Pinpoint the cell where the given text exists, returning its (X, Y) midpoint coordinate. 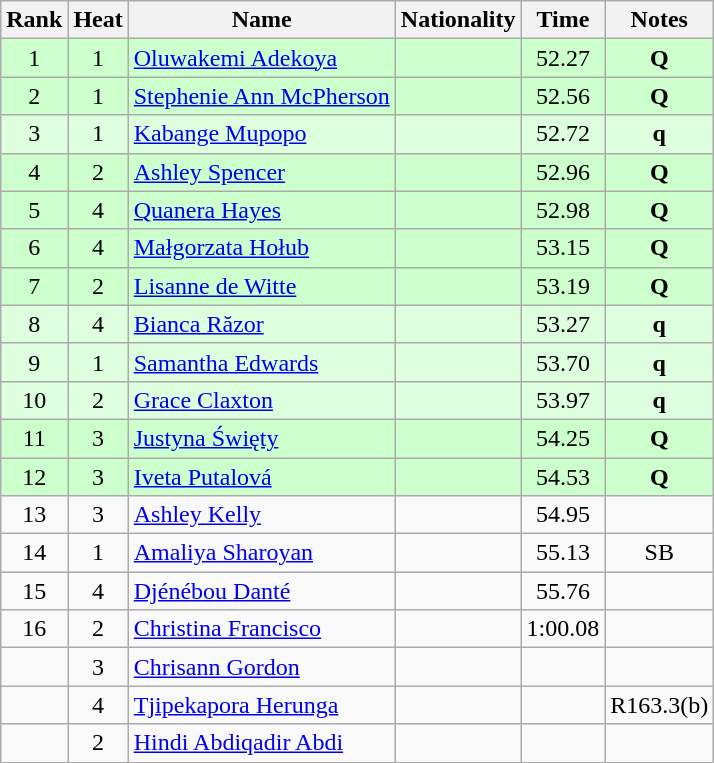
Ashley Kelly (262, 515)
5 (34, 210)
Nationality (458, 20)
Heat (98, 20)
Kabange Mupopo (262, 134)
1:00.08 (563, 629)
52.98 (563, 210)
Samantha Edwards (262, 362)
Grace Claxton (262, 400)
10 (34, 400)
Ashley Spencer (262, 172)
Tjipekapora Herunga (262, 705)
16 (34, 629)
13 (34, 515)
Hindi Abdiqadir Abdi (262, 743)
Chrisann Gordon (262, 667)
9 (34, 362)
12 (34, 477)
R163.3(b) (660, 705)
11 (34, 438)
Amaliya Sharoyan (262, 553)
55.13 (563, 553)
Christina Francisco (262, 629)
7 (34, 286)
Iveta Putalová (262, 477)
15 (34, 591)
SB (660, 553)
54.25 (563, 438)
Name (262, 20)
52.96 (563, 172)
52.72 (563, 134)
52.56 (563, 96)
6 (34, 248)
Djénébou Danté (262, 591)
Małgorzata Hołub (262, 248)
Stephenie Ann McPherson (262, 96)
55.76 (563, 591)
53.19 (563, 286)
Notes (660, 20)
54.95 (563, 515)
Oluwakemi Adekoya (262, 58)
53.15 (563, 248)
Justyna Święty (262, 438)
53.70 (563, 362)
54.53 (563, 477)
Quanera Hayes (262, 210)
53.27 (563, 324)
14 (34, 553)
52.27 (563, 58)
8 (34, 324)
53.97 (563, 400)
Lisanne de Witte (262, 286)
Bianca Răzor (262, 324)
Rank (34, 20)
Time (563, 20)
